Search for the cell housing the specified text and yield its (x, y) center coordinate. 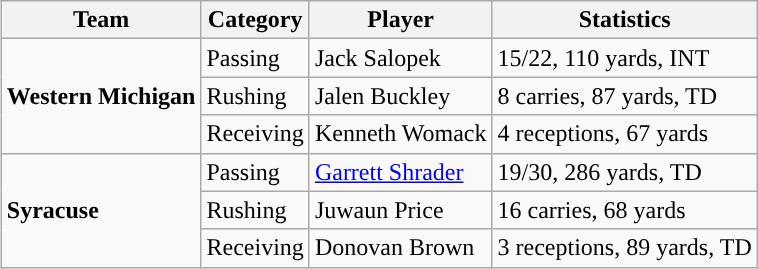
3 receptions, 89 yards, TD (624, 248)
19/30, 286 yards, TD (624, 172)
Syracuse (101, 210)
16 carries, 68 yards (624, 210)
Statistics (624, 20)
Donovan Brown (400, 248)
Juwaun Price (400, 210)
Garrett Shrader (400, 172)
Jack Salopek (400, 58)
Team (101, 20)
Player (400, 20)
8 carries, 87 yards, TD (624, 96)
4 receptions, 67 yards (624, 134)
Jalen Buckley (400, 96)
Western Michigan (101, 96)
Category (255, 20)
Kenneth Womack (400, 134)
15/22, 110 yards, INT (624, 58)
